Detect which cell encompasses the target text, then output its [X, Y] center coordinate. 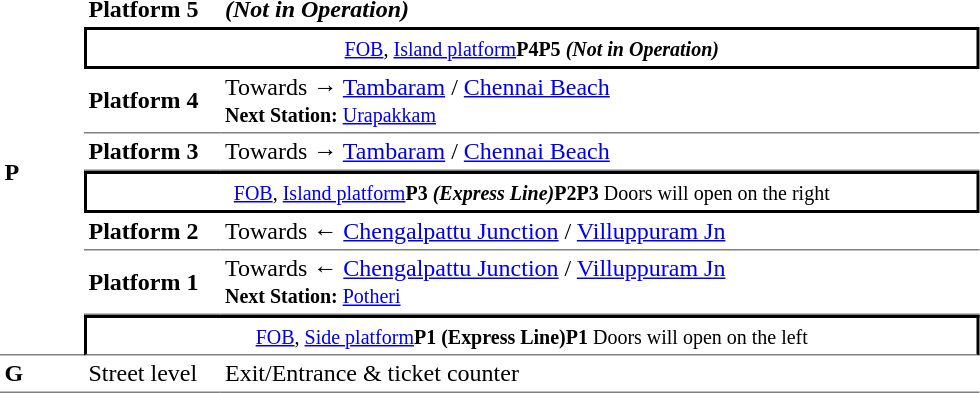
FOB, Island platformP3 (Express Line)P2P3 Doors will open on the right [532, 192]
Towards → Tambaram / Chennai Beach [600, 153]
Platform 4 [152, 101]
Platform 3 [152, 153]
FOB, Side platformP1 (Express Line)P1 Doors will open on the left [532, 335]
Platform 1 [152, 282]
Towards ← Chengalpattu Junction / Villuppuram Jn [600, 232]
Platform 2 [152, 232]
Towards → Tambaram / Chennai BeachNext Station: Urapakkam [600, 101]
Towards ← Chengalpattu Junction / Villuppuram JnNext Station: Potheri [600, 282]
FOB, Island platformP4P5 (Not in Operation) [532, 48]
